Provide the (X, Y) coordinate of the cell's center where the given text is located.  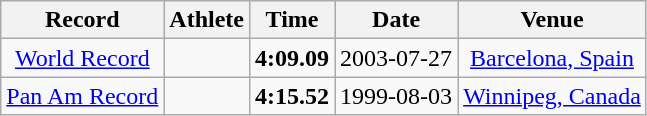
Record (82, 20)
1999-08-03 (396, 96)
4:15.52 (292, 96)
World Record (82, 58)
Time (292, 20)
Venue (552, 20)
Winnipeg, Canada (552, 96)
Date (396, 20)
Athlete (207, 20)
2003-07-27 (396, 58)
4:09.09 (292, 58)
Pan Am Record (82, 96)
Barcelona, Spain (552, 58)
